Identify which cell holds the provided text, then report its (X, Y) central coordinate. 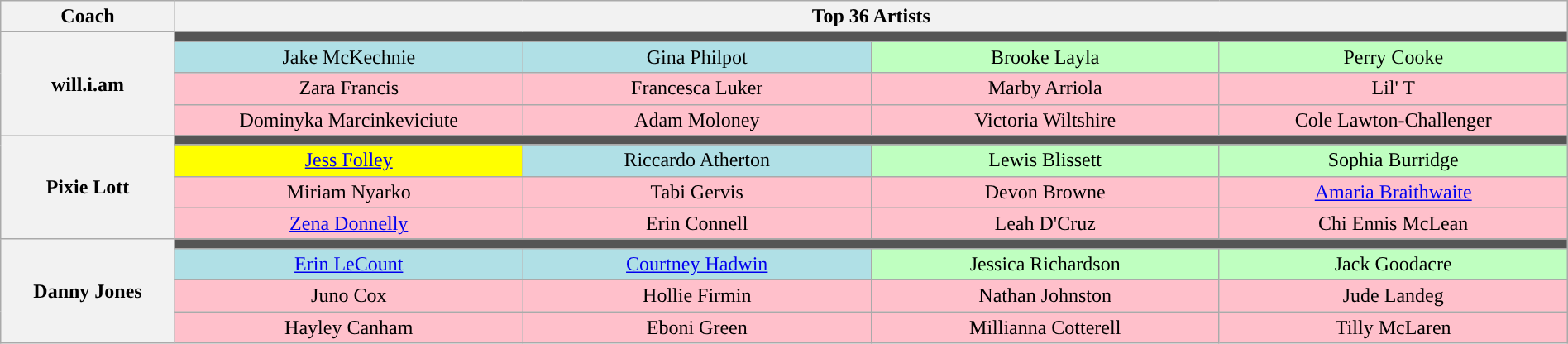
Juno Cox (349, 295)
Coach (88, 17)
Erin Connell (696, 223)
Sophia Burridge (1393, 160)
Victoria Wiltshire (1045, 120)
Lil' T (1393, 88)
Millianna Cotterell (1045, 327)
Zara Francis (349, 88)
Marby Arriola (1045, 88)
Hollie Firmin (696, 295)
Dominyka Marcinkeviciute (349, 120)
Danny Jones (88, 291)
Riccardo Atherton (696, 160)
Devon Browne (1045, 192)
Miriam Nyarko (349, 192)
Gina Philpot (696, 57)
Jude Landeg (1393, 295)
Jake McKechnie (349, 57)
Nathan Johnston (1045, 295)
Francesca Luker (696, 88)
Jack Goodacre (1393, 264)
Hayley Canham (349, 327)
Erin LeCount (349, 264)
Courtney Hadwin (696, 264)
Amaria Braithwaite (1393, 192)
Zena Donnelly (349, 223)
Eboni Green (696, 327)
Top 36 Artists (871, 17)
Chi Ennis McLean (1393, 223)
Tabi Gervis (696, 192)
Lewis Blissett (1045, 160)
Perry Cooke (1393, 57)
Tilly McLaren (1393, 327)
Cole Lawton-Challenger (1393, 120)
Pixie Lott (88, 187)
Leah D'Cruz (1045, 223)
will.i.am (88, 84)
Adam Moloney (696, 120)
Jessica Richardson (1045, 264)
Brooke Layla (1045, 57)
Jess Folley (349, 160)
